For the text-containing cell, return its midpoint in [X, Y] coordinate format. 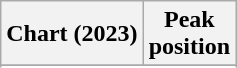
Peakposition [189, 34]
Chart (2023) [72, 34]
